Return (x, y) of the center of cell containing provided text 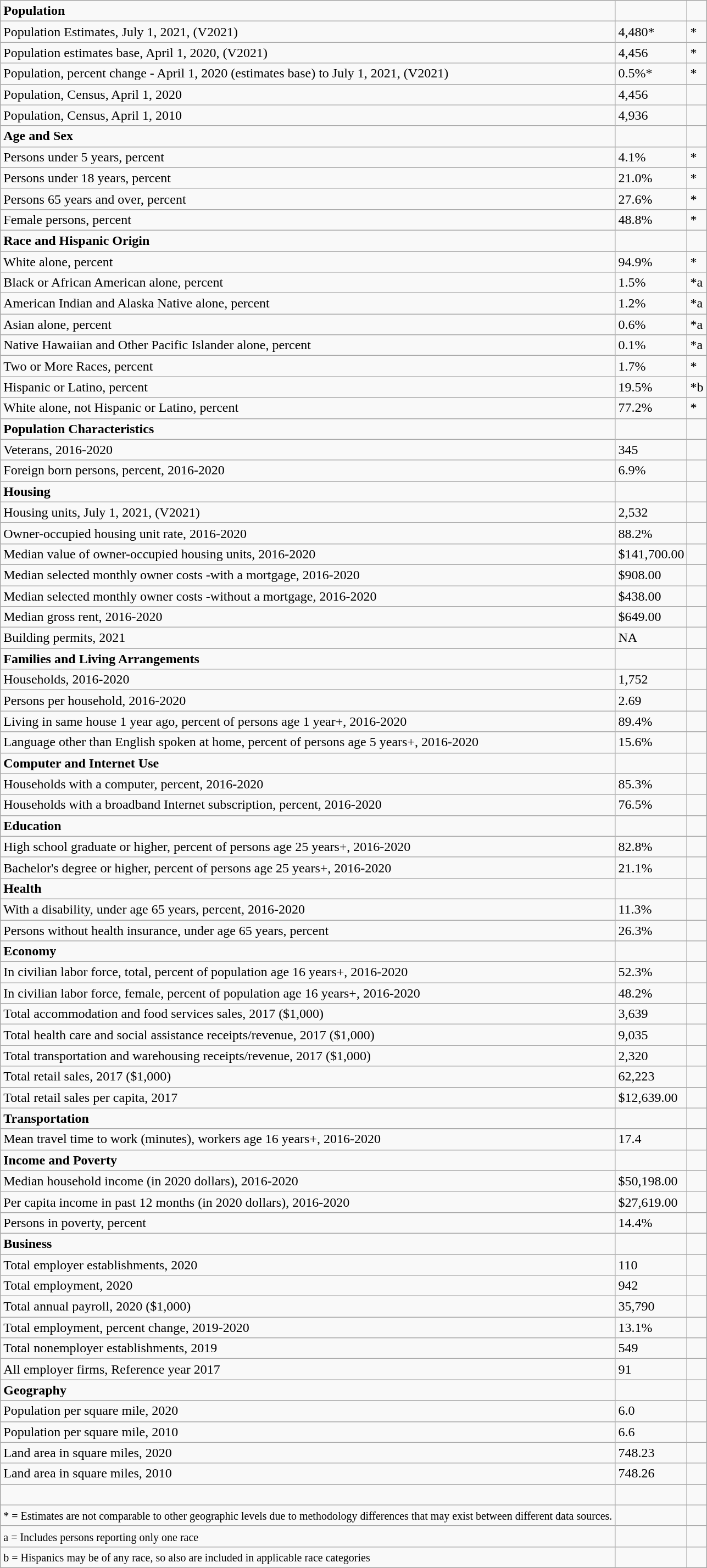
Population per square mile, 2020 (308, 1411)
Transportation (308, 1118)
27.6% (652, 199)
Per capita income in past 12 months (in 2020 dollars), 2016-2020 (308, 1202)
$27,619.00 (652, 1202)
Population Characteristics (308, 429)
77.2% (652, 408)
$908.00 (652, 575)
9,035 (652, 1035)
15.6% (652, 742)
Persons without health insurance, under age 65 years, percent (308, 931)
Median selected monthly owner costs -with a mortgage, 2016-2020 (308, 575)
American Indian and Alaska Native alone, percent (308, 304)
Income and Poverty (308, 1160)
Total nonemployer establishments, 2019 (308, 1348)
2.69 (652, 701)
Households with a broadband Internet subscription, percent, 2016-2020 (308, 805)
2,532 (652, 512)
* = Estimates are not comparable to other geographic levels due to methodology differences that may exist between different data sources. (308, 1515)
Total accommodation and food services sales, 2017 ($1,000) (308, 1014)
Age and Sex (308, 136)
Land area in square miles, 2020 (308, 1453)
Total retail sales, 2017 ($1,000) (308, 1077)
White alone, not Hispanic or Latino, percent (308, 408)
Housing units, July 1, 2021, (V2021) (308, 512)
35,790 (652, 1307)
Median value of owner-occupied housing units, 2016-2020 (308, 554)
Economy (308, 951)
Race and Hispanic Origin (308, 240)
Households with a computer, percent, 2016-2020 (308, 784)
Female persons, percent (308, 220)
Population (308, 11)
Native Hawaiian and Other Pacific Islander alone, percent (308, 345)
Living in same house 1 year ago, percent of persons age 1 year+, 2016-2020 (308, 721)
Persons in poverty, percent (308, 1223)
$12,639.00 (652, 1097)
2,320 (652, 1056)
Education (308, 826)
NA (652, 638)
$50,198.00 (652, 1181)
Median gross rent, 2016-2020 (308, 617)
Hispanic or Latino, percent (308, 387)
All employer firms, Reference year 2017 (308, 1369)
89.4% (652, 721)
Building permits, 2021 (308, 638)
Geography (308, 1390)
$438.00 (652, 596)
549 (652, 1348)
Persons under 5 years, percent (308, 157)
Median household income (in 2020 dollars), 2016-2020 (308, 1181)
76.5% (652, 805)
6.6 (652, 1432)
Business (308, 1244)
Mean travel time to work (minutes), workers age 16 years+, 2016-2020 (308, 1139)
4.1% (652, 157)
Land area in square miles, 2010 (308, 1474)
Veterans, 2016-2020 (308, 450)
11.3% (652, 909)
1.2% (652, 304)
85.3% (652, 784)
Persons 65 years and over, percent (308, 199)
52.3% (652, 972)
48.2% (652, 993)
21.0% (652, 178)
Health (308, 888)
82.8% (652, 847)
48.8% (652, 220)
21.1% (652, 867)
*b (697, 387)
94.9% (652, 262)
Households, 2016-2020 (308, 680)
Total annual payroll, 2020 ($1,000) (308, 1307)
1.5% (652, 283)
Total employment, 2020 (308, 1286)
In civilian labor force, female, percent of population age 16 years+, 2016-2020 (308, 993)
110 (652, 1264)
Foreign born persons, percent, 2016-2020 (308, 471)
Black or African American alone, percent (308, 283)
13.1% (652, 1328)
17.4 (652, 1139)
0.6% (652, 324)
1.7% (652, 366)
Population estimates base, April 1, 2020, (V2021) (308, 53)
942 (652, 1286)
Population, percent change - April 1, 2020 (estimates base) to July 1, 2021, (V2021) (308, 74)
6.9% (652, 471)
Total employment, percent change, 2019-2020 (308, 1328)
Total transportation and warehousing receipts/revenue, 2017 ($1,000) (308, 1056)
345 (652, 450)
a = Includes persons reporting only one race (308, 1536)
91 (652, 1369)
$141,700.00 (652, 554)
Computer and Internet Use (308, 763)
High school graduate or higher, percent of persons age 25 years+, 2016-2020 (308, 847)
6.0 (652, 1411)
Asian alone, percent (308, 324)
Population, Census, April 1, 2020 (308, 94)
748.23 (652, 1453)
Total employer establishments, 2020 (308, 1264)
In civilian labor force, total, percent of population age 16 years+, 2016-2020 (308, 972)
14.4% (652, 1223)
4,480* (652, 32)
4,936 (652, 115)
White alone, percent (308, 262)
3,639 (652, 1014)
62,223 (652, 1077)
Population Estimates, July 1, 2021, (V2021) (308, 32)
Total health care and social assistance receipts/revenue, 2017 ($1,000) (308, 1035)
Language other than English spoken at home, percent of persons age 5 years+, 2016-2020 (308, 742)
1,752 (652, 680)
Families and Living Arrangements (308, 659)
Bachelor's degree or higher, percent of persons age 25 years+, 2016-2020 (308, 867)
19.5% (652, 387)
748.26 (652, 1474)
26.3% (652, 931)
Median selected monthly owner costs -without a mortgage, 2016-2020 (308, 596)
0.5%* (652, 74)
0.1% (652, 345)
$649.00 (652, 617)
Total retail sales per capita, 2017 (308, 1097)
Housing (308, 491)
Population per square mile, 2010 (308, 1432)
88.2% (652, 533)
With a disability, under age 65 years, percent, 2016-2020 (308, 909)
Two or More Races, percent (308, 366)
Owner-occupied housing unit rate, 2016-2020 (308, 533)
Persons under 18 years, percent (308, 178)
Population, Census, April 1, 2010 (308, 115)
b = Hispanics may be of any race, so also are included in applicable race categories (308, 1557)
Persons per household, 2016-2020 (308, 701)
